Scan for the cell matching the given text and deliver its (x, y) coordinate at center. 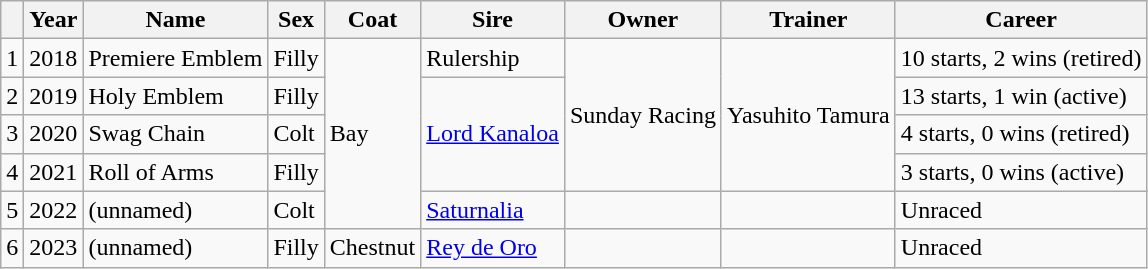
3 (12, 134)
Bay (372, 134)
5 (12, 210)
Holy Emblem (176, 96)
Coat (372, 20)
3 starts, 0 wins (active) (1021, 172)
Year (54, 20)
Owner (642, 20)
Name (176, 20)
2 (12, 96)
4 (12, 172)
Sire (493, 20)
Yasuhito Tamura (808, 115)
10 starts, 2 wins (retired) (1021, 58)
2020 (54, 134)
Premiere Emblem (176, 58)
2019 (54, 96)
Lord Kanaloa (493, 134)
2023 (54, 248)
4 starts, 0 wins (retired) (1021, 134)
13 starts, 1 win (active) (1021, 96)
Roll of Arms (176, 172)
Sunday Racing (642, 115)
2018 (54, 58)
Saturnalia (493, 210)
1 (12, 58)
Chestnut (372, 248)
Career (1021, 20)
2022 (54, 210)
Trainer (808, 20)
Sex (296, 20)
Swag Chain (176, 134)
Rulership (493, 58)
6 (12, 248)
2021 (54, 172)
Rey de Oro (493, 248)
